Return the (x, y) coordinate for the center point of the cell that contains the specified text.  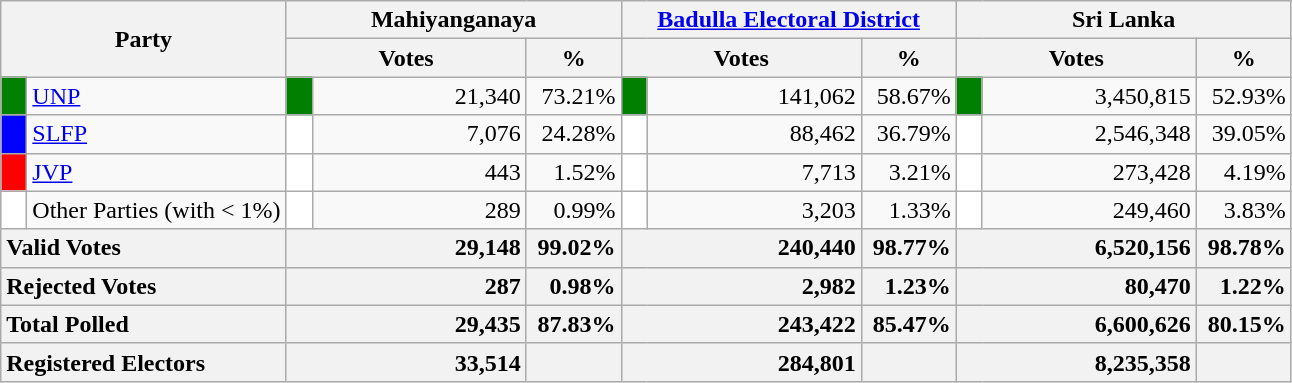
Valid Votes (144, 248)
Sri Lanka (1124, 20)
52.93% (1244, 96)
141,062 (754, 96)
1.23% (908, 286)
Registered Electors (144, 362)
Rejected Votes (144, 286)
1.22% (1244, 286)
289 (419, 210)
6,520,156 (1076, 248)
80.15% (1244, 324)
33,514 (406, 362)
58.67% (908, 96)
Mahiyanganaya (454, 20)
3.21% (908, 172)
87.83% (574, 324)
Party (144, 39)
2,546,348 (1089, 134)
36.79% (908, 134)
99.02% (574, 248)
29,148 (406, 248)
249,460 (1089, 210)
284,801 (741, 362)
7,076 (419, 134)
7,713 (754, 172)
73.21% (574, 96)
240,440 (741, 248)
6,600,626 (1076, 324)
2,982 (741, 286)
39.05% (1244, 134)
24.28% (574, 134)
85.47% (908, 324)
Badulla Electoral District (788, 20)
443 (419, 172)
88,462 (754, 134)
273,428 (1089, 172)
287 (406, 286)
3,203 (754, 210)
80,470 (1076, 286)
29,435 (406, 324)
Total Polled (144, 324)
0.98% (574, 286)
Other Parties (with < 1%) (156, 210)
8,235,358 (1076, 362)
3.83% (1244, 210)
1.52% (574, 172)
21,340 (419, 96)
0.99% (574, 210)
4.19% (1244, 172)
98.77% (908, 248)
SLFP (156, 134)
98.78% (1244, 248)
1.33% (908, 210)
243,422 (741, 324)
3,450,815 (1089, 96)
UNP (156, 96)
JVP (156, 172)
